Locate the cell with the specified text and output its [X, Y] center coordinate. 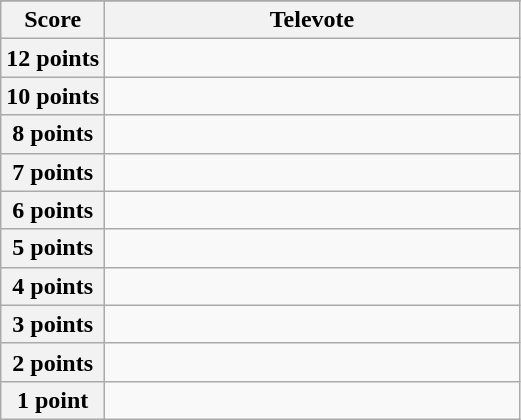
1 point [53, 400]
3 points [53, 324]
4 points [53, 286]
5 points [53, 248]
2 points [53, 362]
12 points [53, 58]
10 points [53, 96]
8 points [53, 134]
Televote [312, 20]
Score [53, 20]
6 points [53, 210]
7 points [53, 172]
